Output the (X, Y) coordinate of the center of the cell containing the given text.  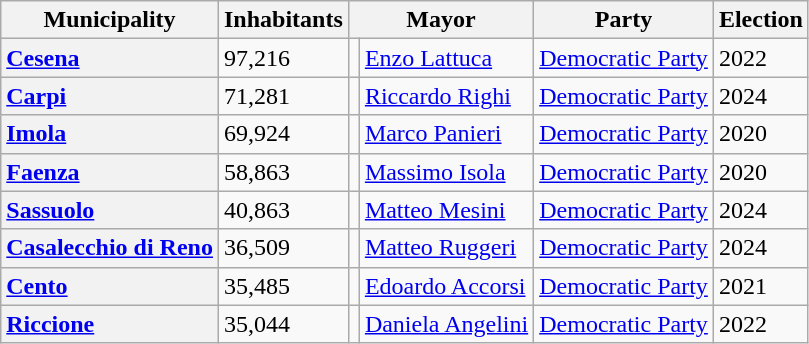
Cento (110, 286)
Sassuolo (110, 210)
58,863 (283, 172)
Daniela Angelini (446, 324)
Matteo Ruggeri (446, 248)
2021 (760, 286)
Riccardo Righi (446, 96)
Riccione (110, 324)
Marco Panieri (446, 134)
69,924 (283, 134)
Party (624, 20)
Matteo Mesini (446, 210)
Inhabitants (283, 20)
71,281 (283, 96)
Casalecchio di Reno (110, 248)
Election (760, 20)
Municipality (110, 20)
Faenza (110, 172)
36,509 (283, 248)
35,044 (283, 324)
35,485 (283, 286)
40,863 (283, 210)
97,216 (283, 58)
Carpi (110, 96)
Mayor (440, 20)
Cesena (110, 58)
Imola (110, 134)
Edoardo Accorsi (446, 286)
Massimo Isola (446, 172)
Enzo Lattuca (446, 58)
